For the text-containing cell, return its midpoint in (X, Y) coordinate format. 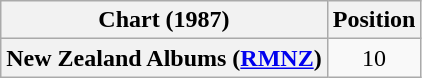
10 (374, 58)
Chart (1987) (164, 20)
Position (374, 20)
New Zealand Albums (RMNZ) (164, 58)
